Locate the cell with the specified text and output its (x, y) center coordinate. 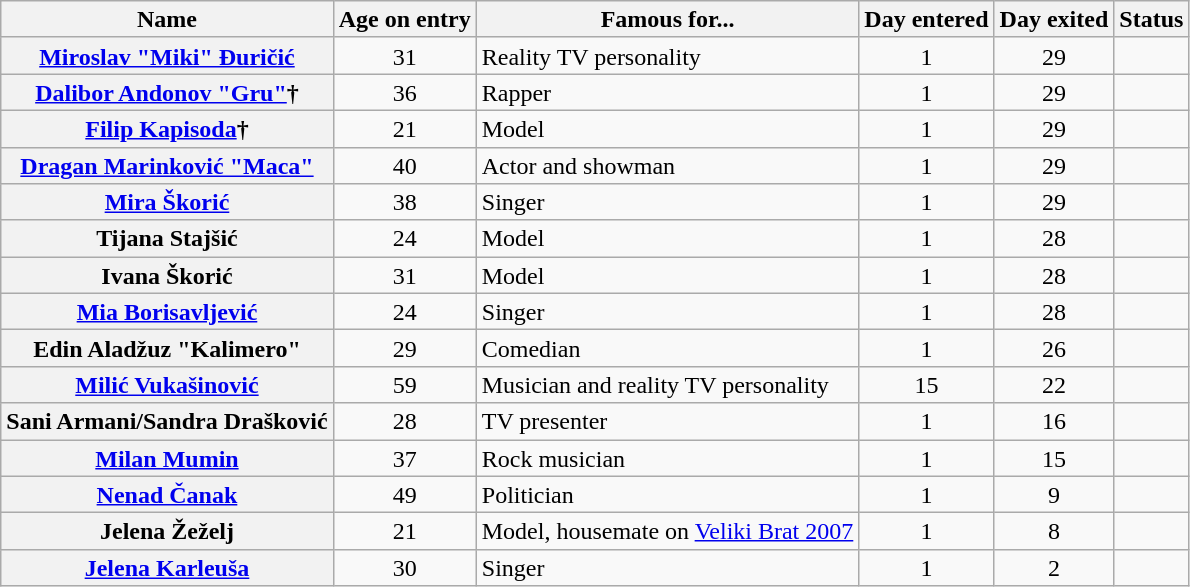
Day exited (1054, 20)
2 (1054, 568)
40 (404, 166)
Reality TV personality (668, 56)
26 (1054, 348)
Edin Aladžuz "Kalimero" (167, 348)
Famous for... (668, 20)
Age on entry (404, 20)
Rapper (668, 92)
Filip Kapisoda† (167, 128)
Rock musician (668, 458)
Model, housemate on Veliki Brat 2007 (668, 532)
59 (404, 384)
22 (1054, 384)
Actor and showman (668, 166)
Name (167, 20)
Milić Vukašinović (167, 384)
Nenad Čanak (167, 494)
Status (1152, 20)
Jelena Žeželj (167, 532)
38 (404, 202)
Milan Mumin (167, 458)
Comedian (668, 348)
16 (1054, 422)
8 (1054, 532)
Jelena Karleuša (167, 568)
Miroslav "Miki" Đuričić (167, 56)
Politician (668, 494)
Dragan Marinković "Maca" (167, 166)
Sani Armani/Sandra Drašković (167, 422)
37 (404, 458)
Dalibor Andonov "Gru"† (167, 92)
Mia Borisavljević (167, 312)
30 (404, 568)
36 (404, 92)
9 (1054, 494)
Day entered (926, 20)
49 (404, 494)
Ivana Škorić (167, 276)
Mira Škorić (167, 202)
TV presenter (668, 422)
Musician and reality TV personality (668, 384)
Tijana Stajšić (167, 238)
